Provide the (x, y) coordinate of the cell's center where the given text is located.  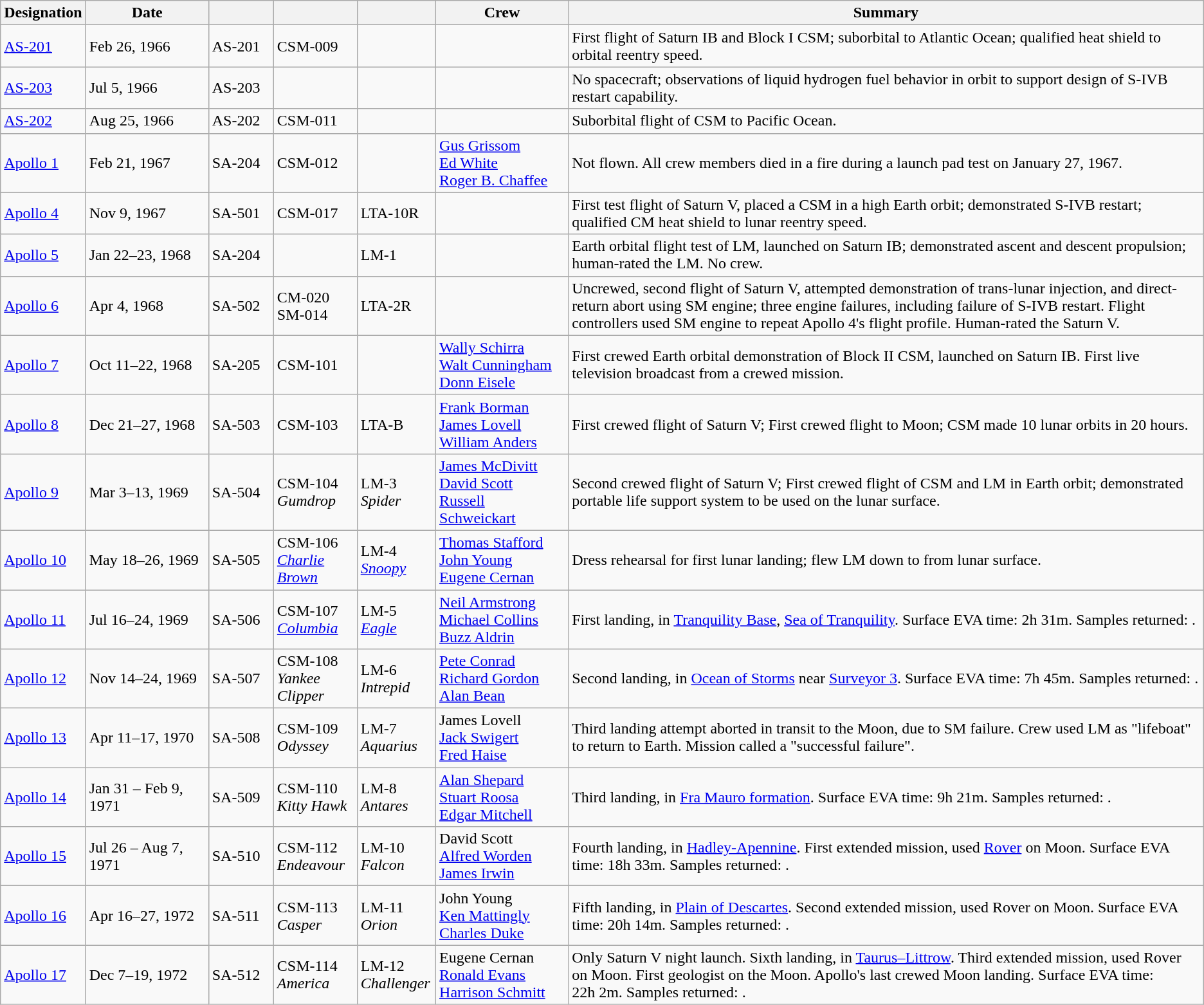
LM-4Snoopy (396, 560)
CM-020SM-014 (315, 306)
CSM-103 (315, 424)
Pete ConradRichard GordonAlan Bean (502, 679)
Feb 21, 1967 (147, 163)
Gus GrissomEd WhiteRoger B. Chaffee (502, 163)
SA-510 (241, 856)
LM-1 (396, 255)
CSM-017 (315, 214)
Apollo 17 (43, 975)
LTA-10R (396, 214)
Apr 11–17, 1970 (147, 738)
Apollo 10 (43, 560)
Jul 5, 1966 (147, 88)
First flight of Saturn IB and Block I CSM; suborbital to Atlantic Ocean; qualified heat shield to orbital reentry speed. (886, 46)
Alan ShepardStuart RoosaEdgar Mitchell (502, 797)
Dec 7–19, 1972 (147, 975)
CSM-104Gumdrop (315, 492)
CSM-009 (315, 46)
LTA-B (396, 424)
First crewed Earth orbital demonstration of Block II CSM, launched on Saturn IB. First live television broadcast from a crewed mission. (886, 365)
Aug 25, 1966 (147, 121)
No spacecraft; observations of liquid hydrogen fuel behavior in orbit to support design of S-IVB restart capability. (886, 88)
Apollo 4 (43, 214)
David ScottAlfred WordenJames Irwin (502, 856)
CSM-114America (315, 975)
Apr 16–27, 1972 (147, 916)
Apollo 15 (43, 856)
SA-503 (241, 424)
May 18–26, 1969 (147, 560)
SA-502 (241, 306)
Jan 31 – Feb 9, 1971 (147, 797)
CSM-110Kitty Hawk (315, 797)
Apollo 9 (43, 492)
Summary (886, 13)
Apollo 7 (43, 365)
CSM-108Yankee Clipper (315, 679)
LTA-2R (396, 306)
CSM-109Odyssey (315, 738)
SA-511 (241, 916)
Date (147, 13)
Third landing, in Fra Mauro formation. Surface EVA time: 9h 21m. Samples returned: . (886, 797)
CSM-113Casper (315, 916)
LM-10Falcon (396, 856)
Apollo 6 (43, 306)
SA-509 (241, 797)
Second landing, in Ocean of Storms near Surveyor 3. Surface EVA time: 7h 45m. Samples returned: . (886, 679)
Feb 26, 1966 (147, 46)
Apollo 5 (43, 255)
Apollo 8 (43, 424)
Crew (502, 13)
Apollo 16 (43, 916)
LM-5 Eagle (396, 619)
Apollo 13 (43, 738)
LM-8Antares (396, 797)
CSM-101 (315, 365)
Fourth landing, in Hadley-Apennine. First extended mission, used Rover on Moon. Surface EVA time: 18h 33m. Samples returned: . (886, 856)
CSM-106Charlie Brown (315, 560)
SA-205 (241, 365)
James LovellJack SwigertFred Haise (502, 738)
Oct 11–22, 1968 (147, 365)
LM-12Challenger (396, 975)
Mar 3–13, 1969 (147, 492)
Apollo 11 (43, 619)
Designation (43, 13)
Jan 22–23, 1968 (147, 255)
CSM-112Endeavour (315, 856)
Not flown. All crew members died in a fire during a launch pad test on January 27, 1967. (886, 163)
LM-6Intrepid (396, 679)
SA-501 (241, 214)
First crewed flight of Saturn V; First crewed flight to Moon; CSM made 10 lunar orbits in 20 hours. (886, 424)
Dress rehearsal for first lunar landing; flew LM down to from lunar surface. (886, 560)
SA-512 (241, 975)
Earth orbital flight test of LM, launched on Saturn IB; demonstrated ascent and descent propulsion; human-rated the LM. No crew. (886, 255)
Wally SchirraWalt CunninghamDonn Eisele (502, 365)
First landing, in Tranquility Base, Sea of Tranquility. Surface EVA time: 2h 31m. Samples returned: . (886, 619)
SA-505 (241, 560)
CSM-011 (315, 121)
Nov 14–24, 1969 (147, 679)
John YoungKen MattinglyCharles Duke (502, 916)
Nov 9, 1967 (147, 214)
First test flight of Saturn V, placed a CSM in a high Earth orbit; demonstrated S-IVB restart; qualified CM heat shield to lunar reentry speed. (886, 214)
CSM-012 (315, 163)
Neil ArmstrongMichael CollinsBuzz Aldrin (502, 619)
Thomas StaffordJohn YoungEugene Cernan (502, 560)
LM-7Aquarius (396, 738)
Frank BormanJames LovellWilliam Anders (502, 424)
Fifth landing, in Plain of Descartes. Second extended mission, used Rover on Moon. Surface EVA time: 20h 14m. Samples returned: . (886, 916)
Jul 26 – Aug 7, 1971 (147, 856)
Suborbital flight of CSM to Pacific Ocean. (886, 121)
SA-504 (241, 492)
Apollo 12 (43, 679)
Eugene CernanRonald EvansHarrison Schmitt (502, 975)
LM-3Spider (396, 492)
Apr 4, 1968 (147, 306)
SA-507 (241, 679)
James McDivitt David ScottRussell Schweickart (502, 492)
SA-506 (241, 619)
Dec 21–27, 1968 (147, 424)
Jul 16–24, 1969 (147, 619)
Apollo 1 (43, 163)
Apollo 14 (43, 797)
CSM-107Columbia (315, 619)
SA-508 (241, 738)
LM-11Orion (396, 916)
